Determine the (X, Y) coordinate at the center of the cell enclosing the given text.  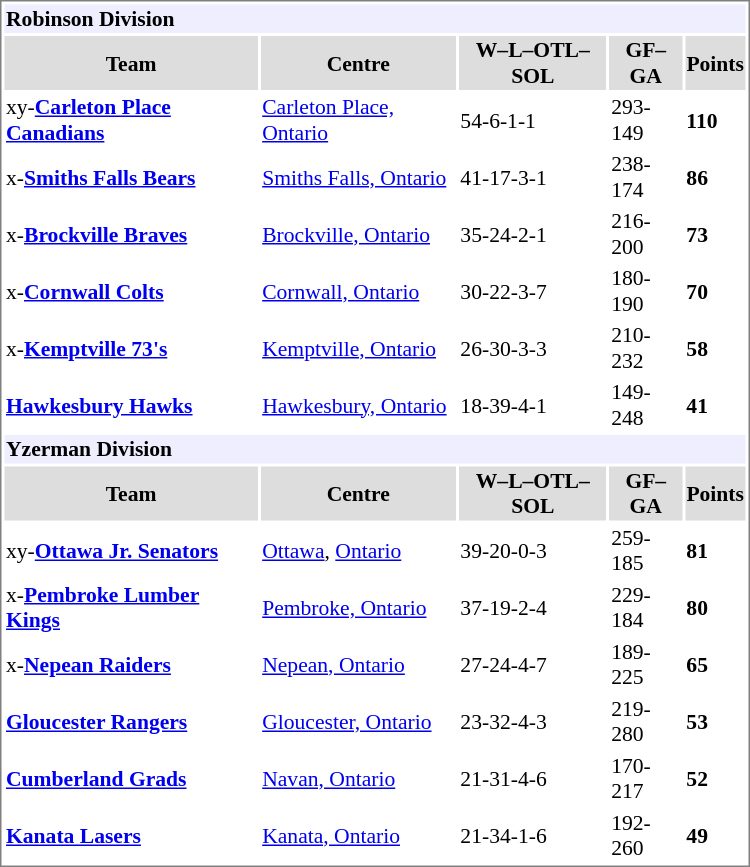
86 (716, 177)
23-32-4-3 (533, 721)
54-6-1-1 (533, 120)
Kemptville, Ontario (358, 348)
x-Nepean Raiders (130, 665)
26-30-3-3 (533, 348)
Nepean, Ontario (358, 665)
189-225 (646, 665)
Kanata Lasers (130, 835)
Cumberland Grads (130, 779)
238-174 (646, 177)
Robinson Division (374, 18)
21-31-4-6 (533, 779)
41-17-3-1 (533, 177)
219-280 (646, 721)
210-232 (646, 348)
18-39-4-1 (533, 405)
52 (716, 779)
x-Pembroke Lumber Kings (130, 607)
229-184 (646, 607)
xy-Carleton Place Canadians (130, 120)
Pembroke, Ontario (358, 607)
35-24-2-1 (533, 234)
Gloucester Rangers (130, 721)
70 (716, 291)
27-24-4-7 (533, 665)
53 (716, 721)
39-20-0-3 (533, 551)
Navan, Ontario (358, 779)
x-Kemptville 73's (130, 348)
xy-Ottawa Jr. Senators (130, 551)
65 (716, 665)
37-19-2-4 (533, 607)
Yzerman Division (374, 449)
x-Smiths Falls Bears (130, 177)
80 (716, 607)
149-248 (646, 405)
Brockville, Ontario (358, 234)
Gloucester, Ontario (358, 721)
216-200 (646, 234)
41 (716, 405)
Hawkesbury Hawks (130, 405)
180-190 (646, 291)
73 (716, 234)
30-22-3-7 (533, 291)
Kanata, Ontario (358, 835)
58 (716, 348)
Hawkesbury, Ontario (358, 405)
259-185 (646, 551)
192-260 (646, 835)
x-Brockville Braves (130, 234)
110 (716, 120)
Ottawa, Ontario (358, 551)
x-Cornwall Colts (130, 291)
81 (716, 551)
Smiths Falls, Ontario (358, 177)
293-149 (646, 120)
Carleton Place, Ontario (358, 120)
Cornwall, Ontario (358, 291)
21-34-1-6 (533, 835)
49 (716, 835)
170-217 (646, 779)
